Return the [X, Y] coordinate for the center point of the cell that contains the specified text.  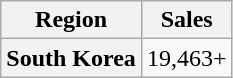
Region [72, 20]
Sales [186, 20]
19,463+ [186, 58]
South Korea [72, 58]
